Output the (x, y) coordinate of the center of the cell containing the given text.  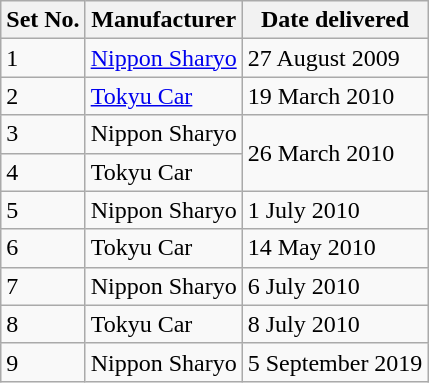
27 August 2009 (335, 58)
5 (43, 210)
6 July 2010 (335, 286)
3 (43, 134)
Set No. (43, 20)
Date delivered (335, 20)
2 (43, 96)
26 March 2010 (335, 153)
8 (43, 324)
Manufacturer (164, 20)
7 (43, 286)
6 (43, 248)
14 May 2010 (335, 248)
1 July 2010 (335, 210)
9 (43, 362)
19 March 2010 (335, 96)
8 July 2010 (335, 324)
1 (43, 58)
4 (43, 172)
5 September 2019 (335, 362)
